Detect which cell encompasses the target text, then output its [x, y] center coordinate. 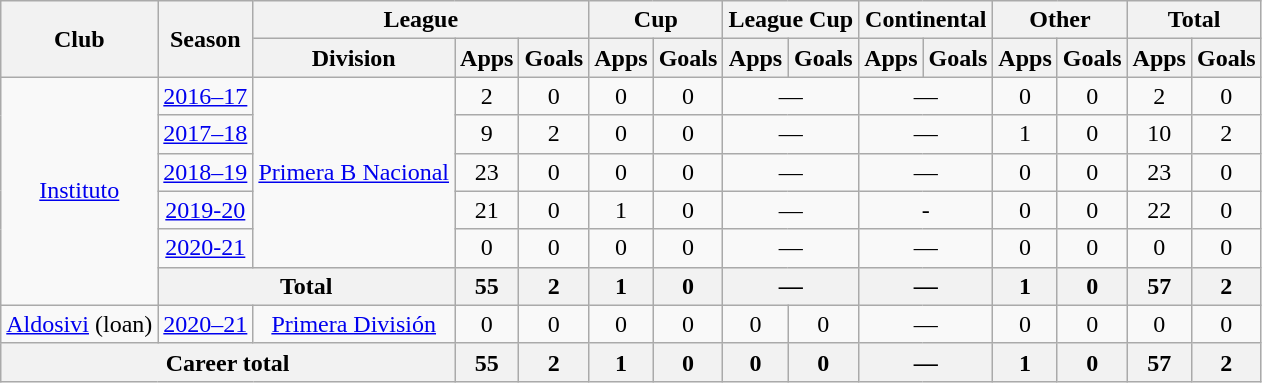
9 [487, 134]
2020-21 [206, 248]
2020–21 [206, 324]
League [421, 20]
Career total [228, 362]
22 [1159, 210]
Instituto [80, 191]
2018–19 [206, 172]
2016–17 [206, 96]
2017–18 [206, 134]
- [926, 210]
Primera División [354, 324]
10 [1159, 134]
Other [1060, 20]
21 [487, 210]
Club [80, 39]
League Cup [791, 20]
Cup [656, 20]
Primera B Nacional [354, 172]
2019-20 [206, 210]
Aldosivi (loan) [80, 324]
Continental [926, 20]
Division [354, 58]
Season [206, 39]
